Search for the cell housing the specified text and yield its [x, y] center coordinate. 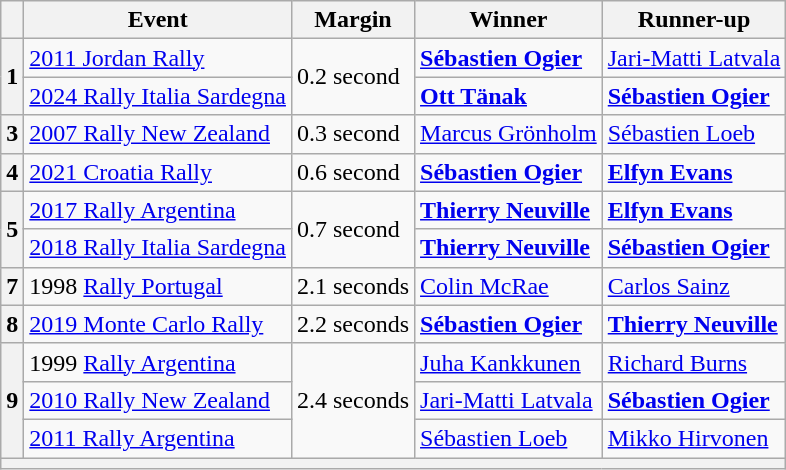
2011 Jordan Rally [158, 58]
8 [12, 324]
Mikko Hirvonen [694, 438]
2018 Rally Italia Sardegna [158, 248]
Colin McRae [509, 286]
Runner-up [694, 20]
1999 Rally Argentina [158, 362]
0.6 second [352, 172]
3 [12, 134]
2.1 seconds [352, 286]
Carlos Sainz [694, 286]
Richard Burns [694, 362]
Ott Tänak [509, 96]
0.7 second [352, 229]
5 [12, 229]
Marcus Grönholm [509, 134]
1 [12, 77]
2.4 seconds [352, 400]
2011 Rally Argentina [158, 438]
2010 Rally New Zealand [158, 400]
Juha Kankkunen [509, 362]
7 [12, 286]
4 [12, 172]
2017 Rally Argentina [158, 210]
Margin [352, 20]
2021 Croatia Rally [158, 172]
2019 Monte Carlo Rally [158, 324]
2024 Rally Italia Sardegna [158, 96]
0.2 second [352, 77]
Winner [509, 20]
9 [12, 400]
Event [158, 20]
2007 Rally New Zealand [158, 134]
2.2 seconds [352, 324]
1998 Rally Portugal [158, 286]
0.3 second [352, 134]
